Scan for the cell matching the given text and deliver its [X, Y] coordinate at center. 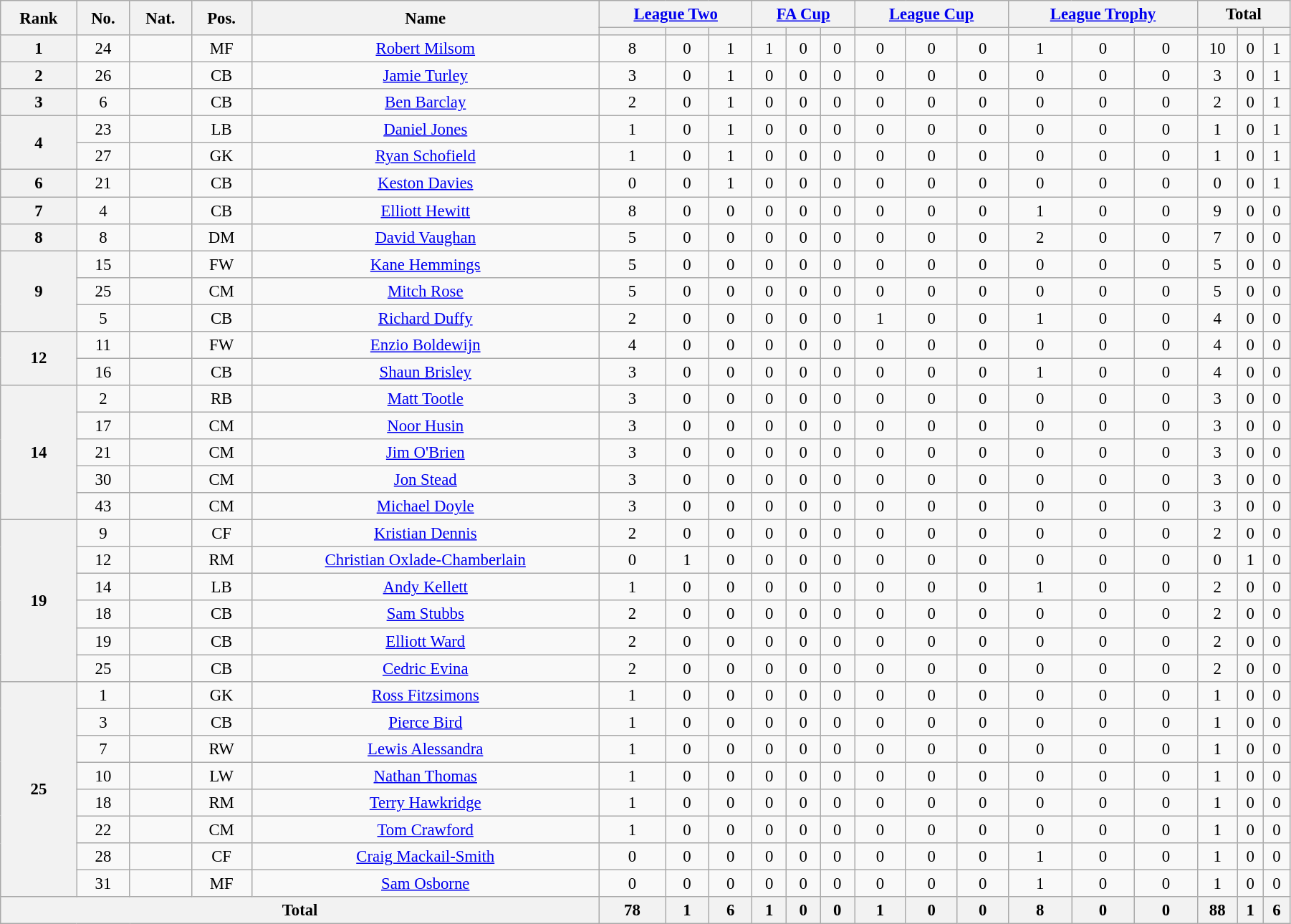
Sam Stubbs [426, 615]
28 [103, 857]
David Vaughan [426, 237]
16 [103, 372]
Rank [39, 18]
Michael Doyle [426, 506]
League Trophy [1103, 14]
LW [221, 776]
Daniel Jones [426, 130]
Ross Fitzsimons [426, 695]
Mitch Rose [426, 291]
Terry Hawkridge [426, 803]
Jon Stead [426, 480]
27 [103, 157]
43 [103, 506]
Ben Barclay [426, 102]
Nathan Thomas [426, 776]
Kane Hemmings [426, 264]
Andy Kellett [426, 587]
Kristian Dennis [426, 534]
Nat. [160, 18]
31 [103, 884]
Keston Davies [426, 183]
Name [426, 18]
Enzio Boldewijn [426, 345]
11 [103, 345]
League Cup [931, 14]
No. [103, 18]
78 [632, 910]
Richard Duffy [426, 318]
League Two [676, 14]
22 [103, 829]
Pierce Bird [426, 722]
Jamie Turley [426, 76]
23 [103, 130]
Jim O'Brien [426, 453]
Ryan Schofield [426, 157]
Christian Oxlade-Chamberlain [426, 560]
Noor Husin [426, 425]
RW [221, 749]
Elliott Ward [426, 641]
Lewis Alessandra [426, 749]
88 [1217, 910]
30 [103, 480]
Craig Mackail-Smith [426, 857]
Robert Milsom [426, 49]
Pos. [221, 18]
DM [221, 237]
26 [103, 76]
24 [103, 49]
Sam Osborne [426, 884]
Elliott Hewitt [426, 211]
Tom Crawford [426, 829]
17 [103, 425]
15 [103, 264]
Shaun Brisley [426, 372]
RB [221, 399]
Cedric Evina [426, 668]
FA Cup [804, 14]
Matt Tootle [426, 399]
